Identify which cell holds the provided text, then report its [X, Y] central coordinate. 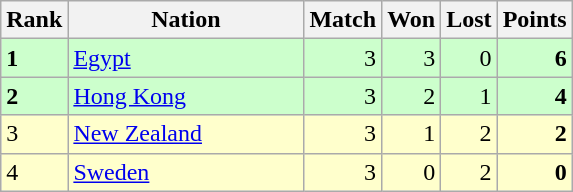
Points [534, 20]
6 [534, 58]
Won [412, 20]
Nation [186, 20]
Hong Kong [186, 96]
Lost [469, 20]
New Zealand [186, 134]
Match [343, 20]
Egypt [186, 58]
Rank [34, 20]
Sweden [186, 172]
